Pinpoint the cell where the given text exists, returning its (X, Y) midpoint coordinate. 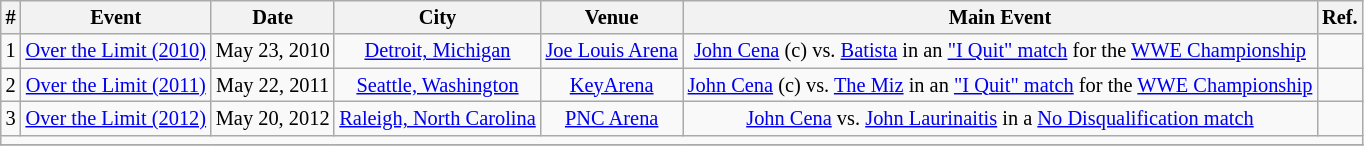
Over the Limit (2011) (116, 85)
Joe Louis Arena (612, 51)
Detroit, Michigan (437, 51)
John Cena (c) vs. The Miz in an "I Quit" match for the WWE Championship (1000, 85)
PNC Arena (612, 118)
May 23, 2010 (273, 51)
Seattle, Washington (437, 85)
May 22, 2011 (273, 85)
City (437, 17)
Raleigh, North Carolina (437, 118)
1 (11, 51)
Date (273, 17)
Event (116, 17)
Over the Limit (2010) (116, 51)
Ref. (1340, 17)
May 20, 2012 (273, 118)
2 (11, 85)
John Cena vs. John Laurinaitis in a No Disqualification match (1000, 118)
John Cena (c) vs. Batista in an "I Quit" match for the WWE Championship (1000, 51)
Main Event (1000, 17)
# (11, 17)
3 (11, 118)
KeyArena (612, 85)
Venue (612, 17)
Over the Limit (2012) (116, 118)
